Identify which cell holds the provided text, then report its [X, Y] central coordinate. 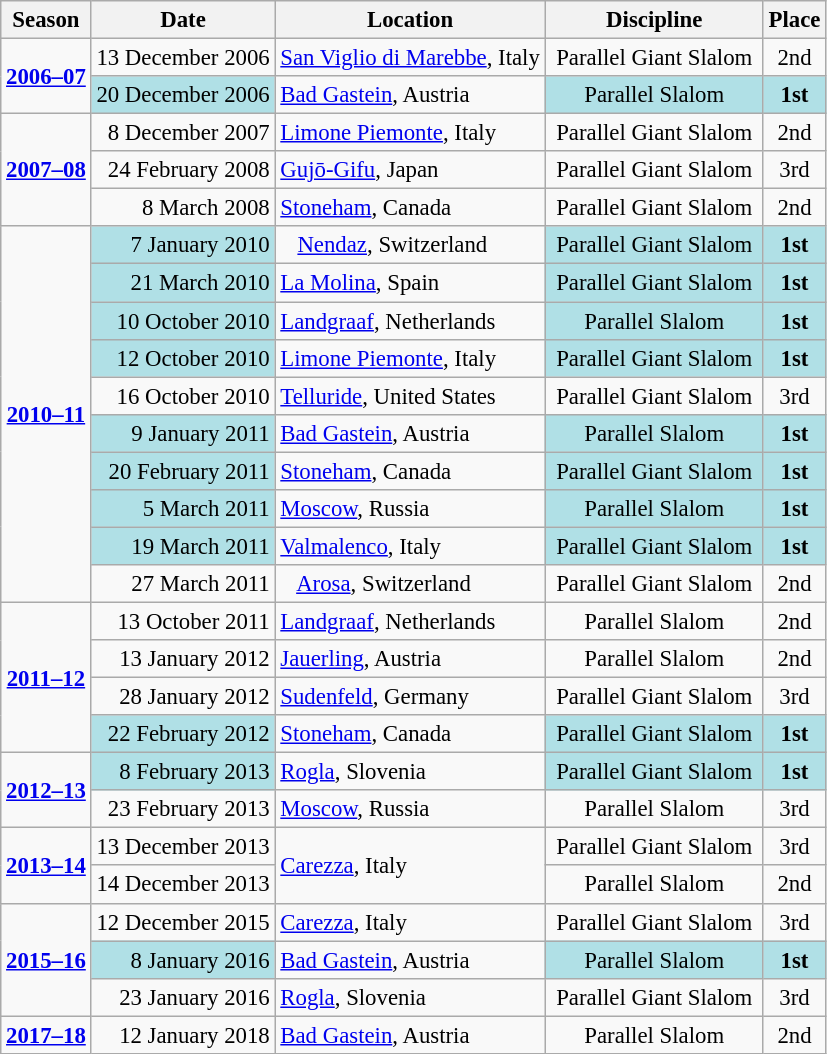
28 January 2012 [183, 697]
La Molina, Spain [410, 283]
2017–18 [46, 1035]
Arosa, Switzerland [410, 584]
Date [183, 20]
20 February 2011 [183, 471]
Nendaz, Switzerland [410, 245]
21 March 2010 [183, 283]
Location [410, 20]
12 January 2018 [183, 1035]
5 March 2011 [183, 509]
8 March 2008 [183, 208]
12 December 2015 [183, 922]
Telluride, United States [410, 396]
2006–07 [46, 76]
10 October 2010 [183, 321]
2015–16 [46, 960]
8 February 2013 [183, 772]
Gujō-Gifu, Japan [410, 170]
2007–08 [46, 170]
Season [46, 20]
19 March 2011 [183, 546]
Valmalenco, Italy [410, 546]
13 October 2011 [183, 621]
Jauerling, Austria [410, 659]
27 March 2011 [183, 584]
13 January 2012 [183, 659]
9 January 2011 [183, 433]
16 October 2010 [183, 396]
8 December 2007 [183, 133]
7 January 2010 [183, 245]
8 January 2016 [183, 960]
Sudenfeld, Germany [410, 697]
23 January 2016 [183, 997]
23 February 2013 [183, 809]
2011–12 [46, 677]
24 February 2008 [183, 170]
13 December 2006 [183, 58]
22 February 2012 [183, 734]
San Viglio di Marebbe, Italy [410, 58]
Place [794, 20]
20 December 2006 [183, 95]
13 December 2013 [183, 847]
14 December 2013 [183, 885]
2012–13 [46, 790]
2010–11 [46, 414]
12 October 2010 [183, 358]
Discipline [654, 20]
2013–14 [46, 866]
